Scan for the cell matching the given text and deliver its [x, y] coordinate at center. 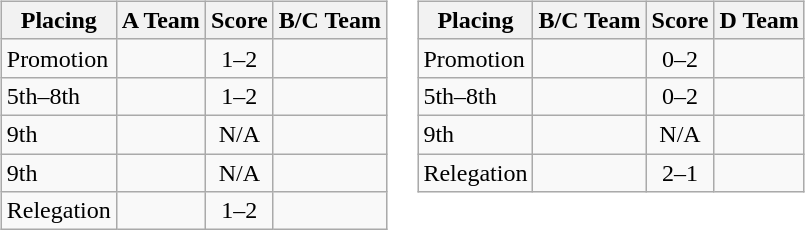
D Team [759, 20]
A Team [160, 20]
2–1 [680, 173]
